Locate the cell with the specified text and output its (X, Y) center coordinate. 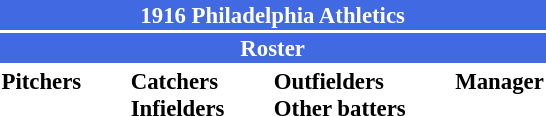
Roster (272, 48)
1916 Philadelphia Athletics (272, 15)
